Output the [X, Y] coordinate of the center of the cell containing the given text.  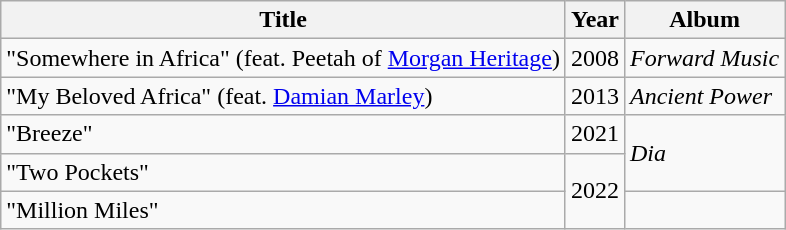
Album [704, 20]
Forward Music [704, 58]
2022 [594, 191]
Ancient Power [704, 96]
"Breeze" [284, 134]
Year [594, 20]
2021 [594, 134]
Dia [704, 153]
2013 [594, 96]
"Million Miles" [284, 210]
"My Beloved Africa" (feat. Damian Marley) [284, 96]
"Somewhere in Africa" (feat. Peetah of Morgan Heritage) [284, 58]
2008 [594, 58]
Title [284, 20]
"Two Pockets" [284, 172]
